Search for the cell housing the specified text and yield its (x, y) center coordinate. 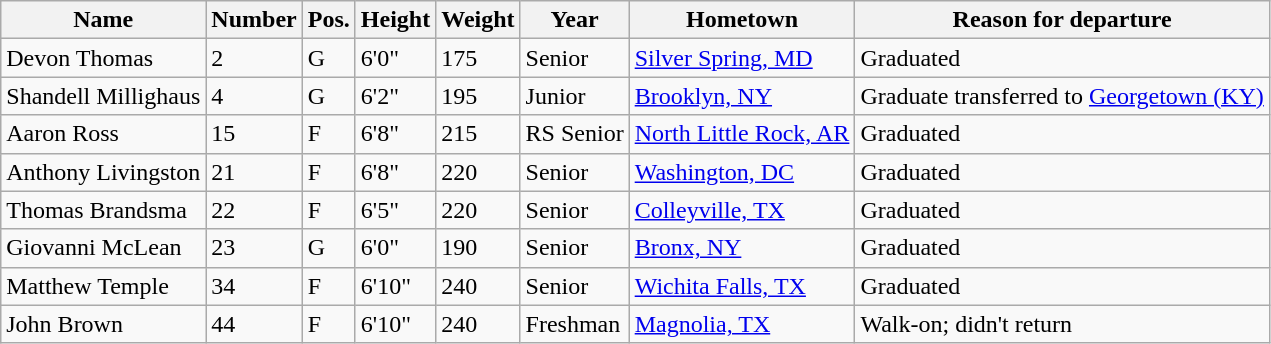
Pos. (328, 20)
Freshman (574, 324)
Matthew Temple (104, 286)
6'5" (395, 210)
Walk-on; didn't return (1062, 324)
Colleyville, TX (742, 210)
Giovanni McLean (104, 248)
Magnolia, TX (742, 324)
Silver Spring, MD (742, 58)
175 (478, 58)
22 (254, 210)
Thomas Brandsma (104, 210)
Number (254, 20)
Hometown (742, 20)
Height (395, 20)
Wichita Falls, TX (742, 286)
2 (254, 58)
Anthony Livingston (104, 172)
RS Senior (574, 134)
44 (254, 324)
Graduate transferred to Georgetown (KY) (1062, 96)
Bronx, NY (742, 248)
Shandell Millighaus (104, 96)
Year (574, 20)
Reason for departure (1062, 20)
Weight (478, 20)
North Little Rock, AR (742, 134)
Junior (574, 96)
23 (254, 248)
Aaron Ross (104, 134)
6'2" (395, 96)
Brooklyn, NY (742, 96)
21 (254, 172)
15 (254, 134)
Devon Thomas (104, 58)
34 (254, 286)
Name (104, 20)
195 (478, 96)
190 (478, 248)
Washington, DC (742, 172)
215 (478, 134)
4 (254, 96)
John Brown (104, 324)
